Identify which cell holds the provided text, then report its (x, y) central coordinate. 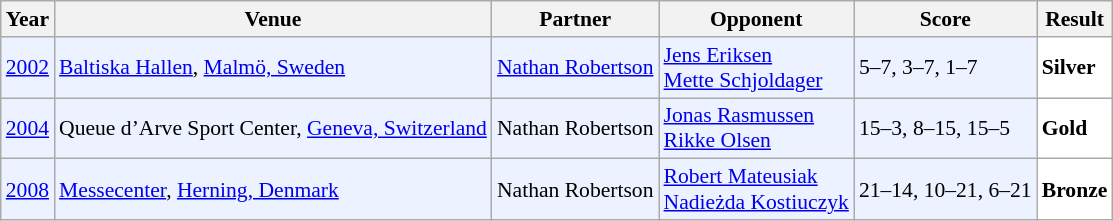
Score (946, 19)
Year (28, 19)
Partner (576, 19)
21–14, 10–21, 6–21 (946, 190)
Baltiska Hallen, Malmö, Sweden (273, 68)
Queue d’Arve Sport Center, Geneva, Switzerland (273, 128)
15–3, 8–15, 15–5 (946, 128)
Messecenter, Herning, Denmark (273, 190)
Gold (1075, 128)
2004 (28, 128)
2002 (28, 68)
2008 (28, 190)
Result (1075, 19)
Robert Mateusiak Nadieżda Kostiuczyk (756, 190)
5–7, 3–7, 1–7 (946, 68)
Bronze (1075, 190)
Jens Eriksen Mette Schjoldager (756, 68)
Jonas Rasmussen Rikke Olsen (756, 128)
Venue (273, 19)
Silver (1075, 68)
Opponent (756, 19)
